Capture the cell that displays the provided text and extract its [x, y] central coordinate. 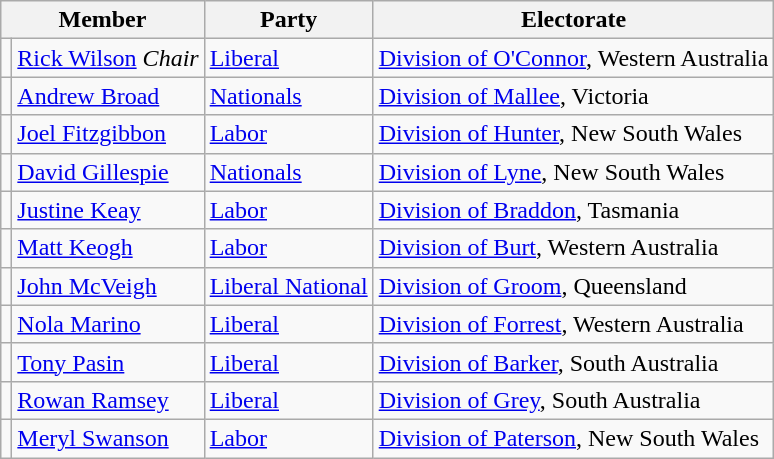
Division of Mallee, Victoria [574, 96]
Party [288, 20]
Matt Keogh [108, 248]
Liberal National [288, 286]
Tony Pasin [108, 362]
Division of Hunter, New South Wales [574, 134]
Joel Fitzgibbon [108, 134]
Division of Braddon, Tasmania [574, 210]
Division of Burt, Western Australia [574, 248]
Division of Forrest, Western Australia [574, 324]
Nola Marino [108, 324]
Andrew Broad [108, 96]
John McVeigh [108, 286]
Division of Barker, South Australia [574, 362]
Meryl Swanson [108, 438]
Member [102, 20]
Rick Wilson Chair [108, 58]
David Gillespie [108, 172]
Division of Paterson, New South Wales [574, 438]
Division of Groom, Queensland [574, 286]
Rowan Ramsey [108, 400]
Justine Keay [108, 210]
Division of Grey, South Australia [574, 400]
Electorate [574, 20]
Division of O'Connor, Western Australia [574, 58]
Division of Lyne, New South Wales [574, 172]
